For the text-containing cell, return its midpoint in [X, Y] coordinate format. 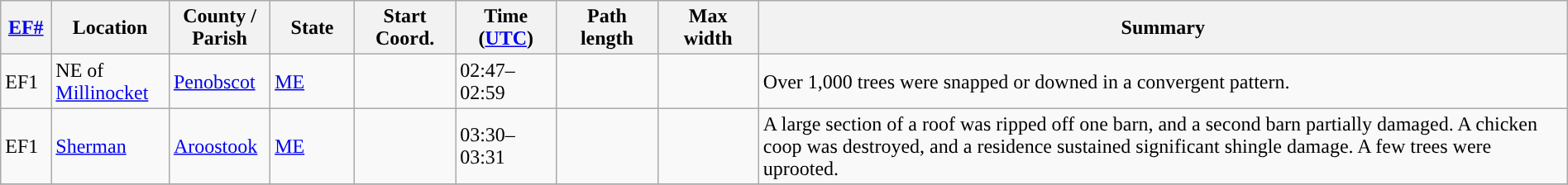
Path length [607, 28]
Max width [708, 28]
Aroostook [219, 146]
County / Parish [219, 28]
Penobscot [219, 81]
Time (UTC) [506, 28]
02:47–02:59 [506, 81]
Over 1,000 trees were snapped or downed in a convergent pattern. [1163, 81]
Summary [1163, 28]
EF# [26, 28]
NE of Millinocket [111, 81]
Sherman [111, 146]
03:30–03:31 [506, 146]
State [313, 28]
Start Coord. [404, 28]
Location [111, 28]
